Locate the cell with the specified text and output its [x, y] center coordinate. 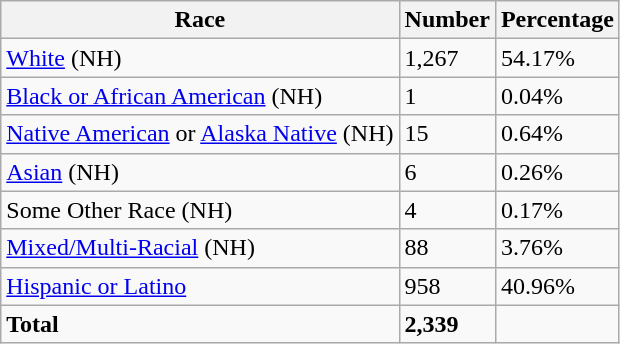
1 [447, 96]
15 [447, 134]
Asian (NH) [200, 172]
88 [447, 248]
0.64% [557, 134]
Native American or Alaska Native (NH) [200, 134]
0.17% [557, 210]
6 [447, 172]
White (NH) [200, 58]
1,267 [447, 58]
Percentage [557, 20]
2,339 [447, 324]
Some Other Race (NH) [200, 210]
0.26% [557, 172]
Number [447, 20]
Mixed/Multi-Racial (NH) [200, 248]
54.17% [557, 58]
Total [200, 324]
4 [447, 210]
3.76% [557, 248]
958 [447, 286]
Hispanic or Latino [200, 286]
Race [200, 20]
Black or African American (NH) [200, 96]
40.96% [557, 286]
0.04% [557, 96]
